Detect which cell encompasses the target text, then output its [X, Y] center coordinate. 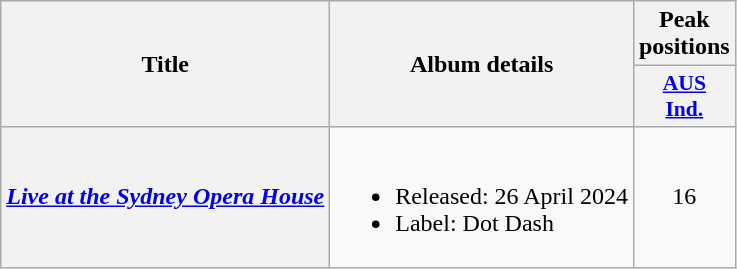
Peak positions [684, 34]
AUSInd. [684, 96]
Live at the Sydney Opera House [166, 197]
Released: 26 April 2024Label: Dot Dash [482, 197]
Album details [482, 64]
Title [166, 64]
16 [684, 197]
